From the cell containing the given text, extract its center point as [x, y] coordinate. 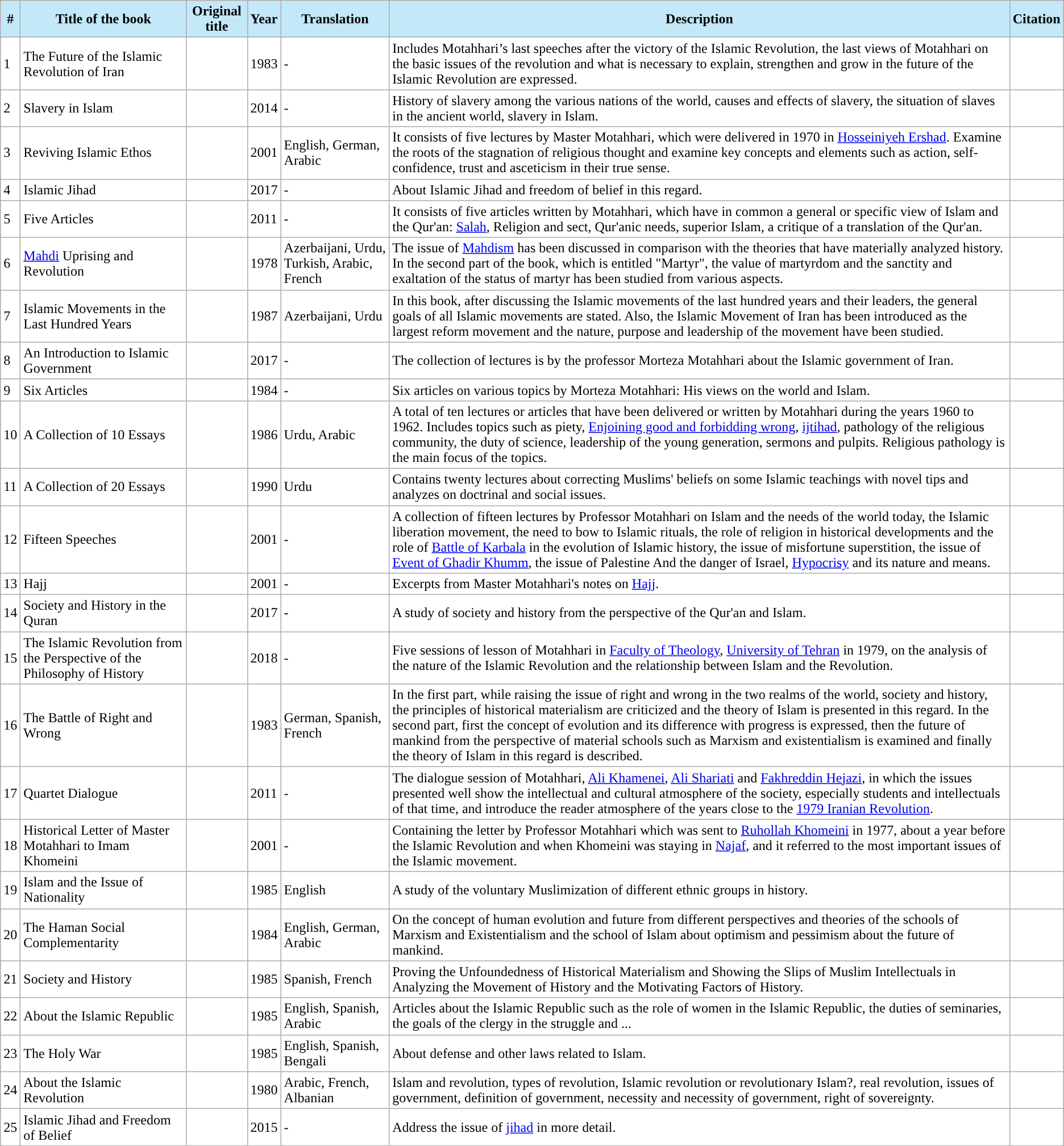
8 [10, 360]
2018 [264, 658]
Islam and the Issue of Nationality [103, 890]
German, Spanish, French [335, 726]
Urdu, Arabic [335, 434]
7 [10, 316]
5 [10, 219]
A Collection of 10 Essays [103, 434]
Historical Letter of Master Motahhari to Imam Khomeini [103, 845]
A Collection of 20 Essays [103, 486]
About defense and other laws related to Islam. [699, 1053]
Islamic Movements in the Last Hundred Years [103, 316]
25 [10, 1127]
22 [10, 1016]
18 [10, 845]
1978 [264, 264]
The Haman Social Complementarity [103, 935]
Title of the book [103, 19]
A study of society and history from the perspective of the Qur'an and Islam. [699, 614]
13 [10, 584]
Reviving Islamic Ethos [103, 153]
English, Spanish, Bengali [335, 1053]
Quartet Dialogue [103, 793]
1980 [264, 1090]
Azerbaijani, Urdu, Turkish, Arabic, French [335, 264]
English, Spanish, Arabic [335, 1016]
Contains twenty lectures about correcting Muslims' beliefs on some Islamic teachings with novel tips and analyzes on doctrinal and social issues. [699, 486]
Urdu [335, 486]
1986 [264, 434]
The Holy War [103, 1053]
4 [10, 190]
Five Articles [103, 219]
24 [10, 1090]
1987 [264, 316]
Year [264, 19]
14 [10, 614]
Islamic Jihad [103, 190]
The Islamic Revolution from the Perspective of the Philosophy of History [103, 658]
19 [10, 890]
Hajj [103, 584]
16 [10, 726]
Society and History in the Quran [103, 614]
Original title [217, 19]
1 [10, 64]
Spanish, French [335, 980]
The Future of the Islamic Revolution of Iran [103, 64]
Mahdi Uprising and Revolution [103, 264]
21 [10, 980]
Fifteen Speeches [103, 540]
Society and History [103, 980]
1990 [264, 486]
Islamic Jihad and Freedom of Belief [103, 1127]
# [10, 19]
3 [10, 153]
Translation [335, 19]
Azerbaijani, Urdu [335, 316]
6 [10, 264]
2 [10, 108]
2015 [264, 1127]
Arabic, French, Albanian [335, 1090]
Citation [1037, 19]
About Islamic Jihad and freedom of belief in this regard. [699, 190]
11 [10, 486]
An Introduction to Islamic Government [103, 360]
Address the issue of jihad in more detail. [699, 1127]
Six Articles [103, 390]
About the Islamic Republic [103, 1016]
Excerpts from Master Motahhari's notes on Hajj. [699, 584]
Slavery in Islam [103, 108]
17 [10, 793]
23 [10, 1053]
2014 [264, 108]
English [335, 890]
20 [10, 935]
The collection of lectures is by the professor Morteza Motahhari about the Islamic government of Iran. [699, 360]
The Battle of Right and Wrong [103, 726]
10 [10, 434]
12 [10, 540]
9 [10, 390]
A study of the voluntary Muslimization of different ethnic groups in history. [699, 890]
15 [10, 658]
Description [699, 19]
Six articles on various topics by Morteza Motahhari: His views on the world and Islam. [699, 390]
About the Islamic Revolution [103, 1090]
